Find where the given text appears and provide that cell's center as (X, Y) coordinate. 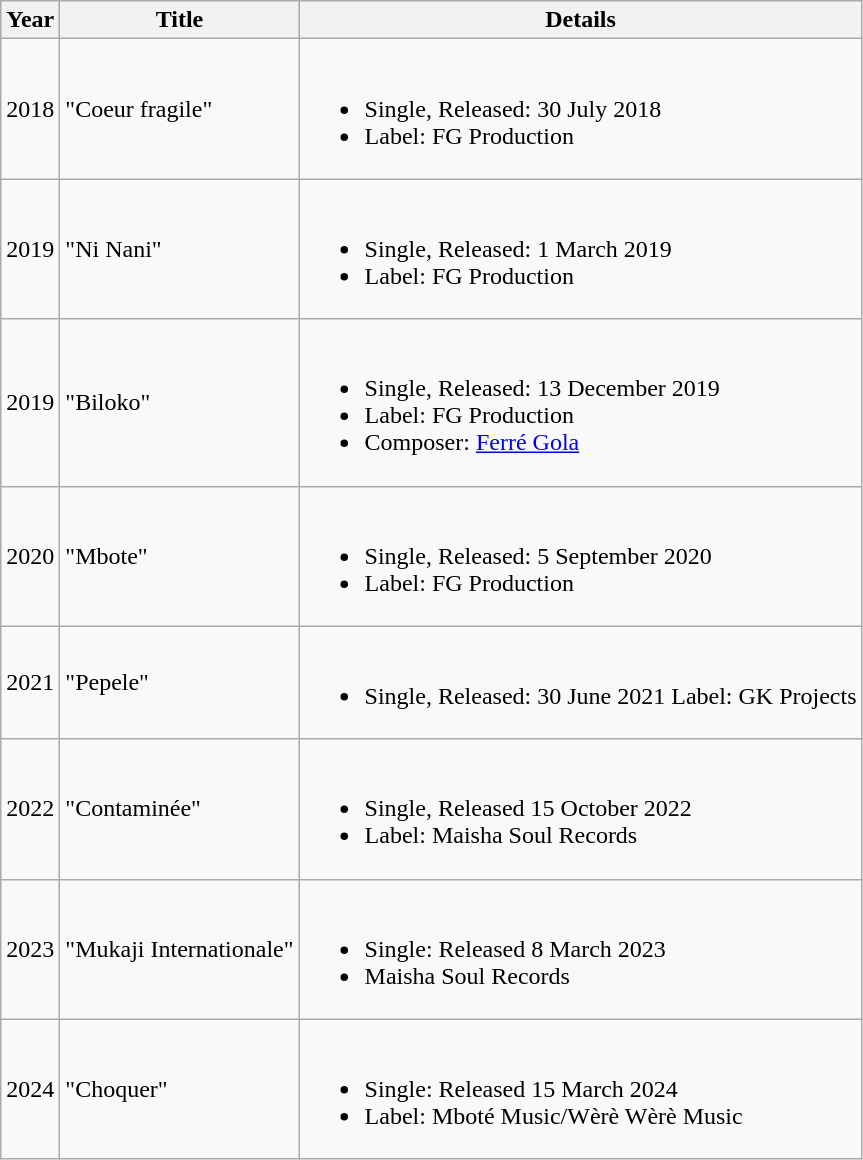
Year (30, 20)
"Ni Nani" (180, 249)
Title (180, 20)
Single, Released 15 October 2022Label: Maisha Soul Records (580, 809)
Single, Released: 30 July 2018Label: FG Production (580, 109)
"Mbote" (180, 556)
Single, Released: 5 September 2020Label: FG Production (580, 556)
2020 (30, 556)
"Mukaji Internationale" (180, 949)
"Coeur fragile" (180, 109)
"Choquer" (180, 1089)
"Pepele" (180, 682)
"Biloko" (180, 402)
Single, Released: 30 June 2021 Label: GK Projects (580, 682)
Single: Released 15 March 2024Label: Mboté Music/Wèrè Wèrè Music (580, 1089)
2021 (30, 682)
2023 (30, 949)
Single, Released: 1 March 2019Label: FG Production (580, 249)
2022 (30, 809)
"Contaminée" (180, 809)
2018 (30, 109)
2024 (30, 1089)
Details (580, 20)
Single: Released 8 March 2023Maisha Soul Records (580, 949)
Single, Released: 13 December 2019Label: FG ProductionComposer: Ferré Gola (580, 402)
